Capture the cell that displays the provided text and extract its [x, y] central coordinate. 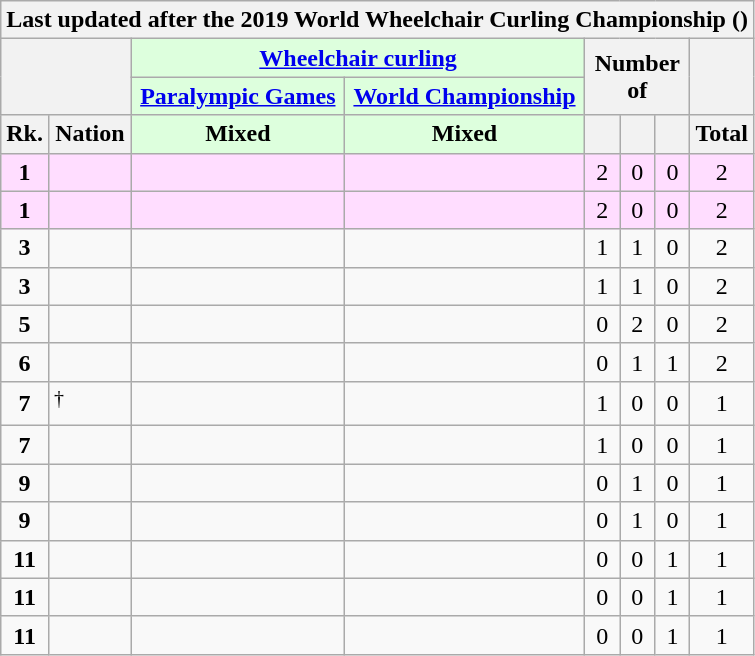
† [90, 404]
Nation [90, 134]
Rk. [25, 134]
5 [25, 324]
6 [25, 362]
World Championship [464, 96]
Number of [638, 77]
Wheelchair curling [358, 58]
Total [722, 134]
Paralympic Games [238, 96]
Last updated after the 2019 World Wheelchair Curling Championship () [378, 20]
